Output the [x, y] coordinate of the center of the cell containing the given text.  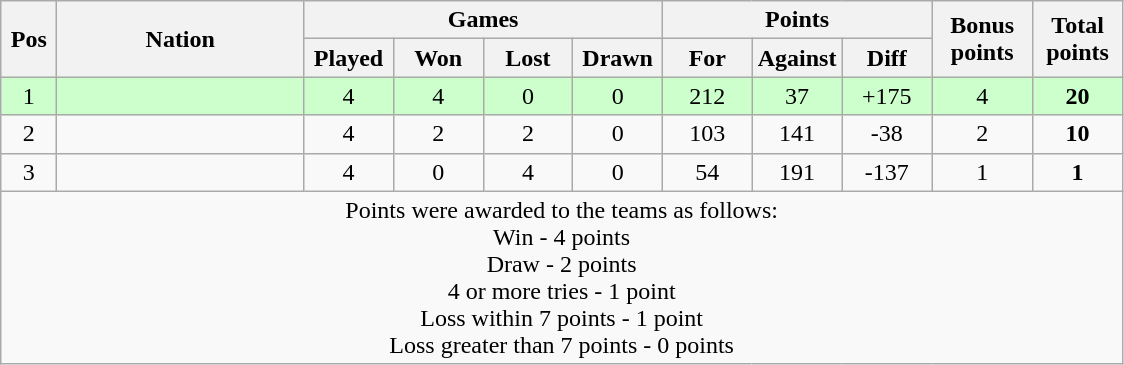
20 [1078, 96]
-137 [887, 172]
Diff [887, 58]
191 [797, 172]
37 [797, 96]
212 [708, 96]
+175 [887, 96]
Won [438, 58]
Points [798, 20]
Against [797, 58]
Drawn [618, 58]
Bonuspoints [982, 39]
Played [349, 58]
Totalpoints [1078, 39]
103 [708, 134]
For [708, 58]
Lost [528, 58]
10 [1078, 134]
Games [484, 20]
Pos [29, 39]
Nation [180, 39]
3 [29, 172]
141 [797, 134]
54 [708, 172]
-38 [887, 134]
